Provide the (X, Y) coordinate of the cell's center where the given text is located.  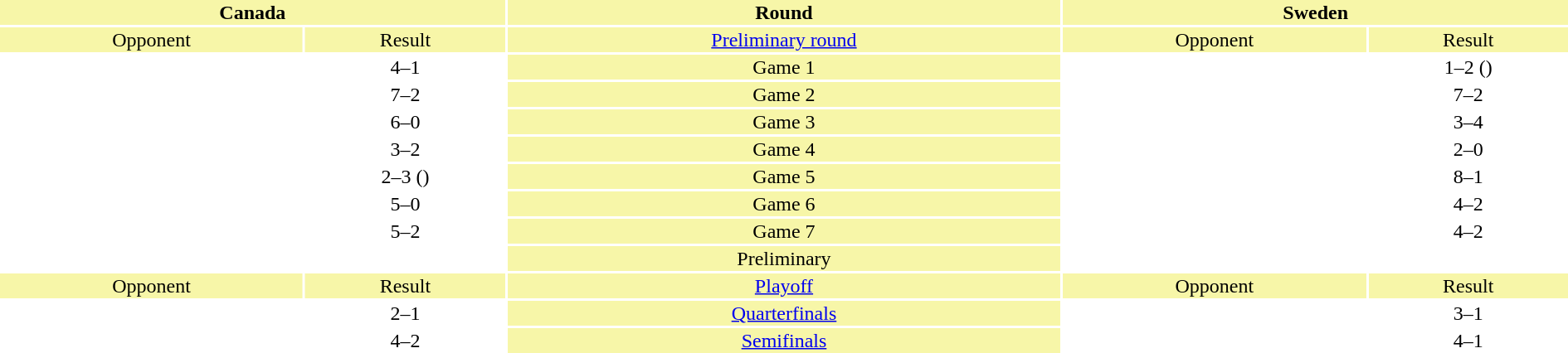
6–0 (405, 122)
Quarterfinals (785, 313)
5–0 (405, 204)
2–1 (405, 313)
8–1 (1468, 176)
3–4 (1468, 122)
Round (785, 12)
Game 1 (785, 67)
1–2 () (1468, 67)
Semifinals (785, 341)
Game 7 (785, 231)
Sweden (1316, 12)
Preliminary (785, 259)
Game 2 (785, 94)
3–2 (405, 149)
Preliminary round (785, 40)
2–3 () (405, 176)
Game 4 (785, 149)
5–2 (405, 231)
Game 3 (785, 122)
Game 5 (785, 176)
Game 6 (785, 204)
Playoff (785, 286)
3–1 (1468, 313)
Canada (252, 12)
2–0 (1468, 149)
